Pinpoint the cell where the given text exists, returning its [x, y] midpoint coordinate. 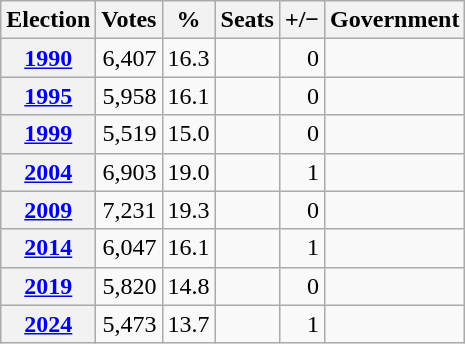
5,473 [129, 324]
2019 [48, 286]
1990 [48, 58]
6,903 [129, 172]
14.8 [188, 286]
Seats [247, 20]
2004 [48, 172]
19.0 [188, 172]
1999 [48, 134]
2024 [48, 324]
+/− [302, 20]
% [188, 20]
7,231 [129, 210]
5,519 [129, 134]
6,047 [129, 248]
19.3 [188, 210]
13.7 [188, 324]
5,958 [129, 96]
6,407 [129, 58]
1995 [48, 96]
Votes [129, 20]
16.3 [188, 58]
2014 [48, 248]
5,820 [129, 286]
Government [395, 20]
2009 [48, 210]
15.0 [188, 134]
Election [48, 20]
